Locate the cell with the specified text and output its [x, y] center coordinate. 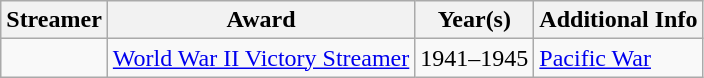
Streamer [54, 20]
Year(s) [474, 20]
Award [260, 20]
1941–1945 [474, 58]
Pacific War [618, 58]
Additional Info [618, 20]
World War II Victory Streamer [260, 58]
